From the cell containing the given text, extract its center point as [X, Y] coordinate. 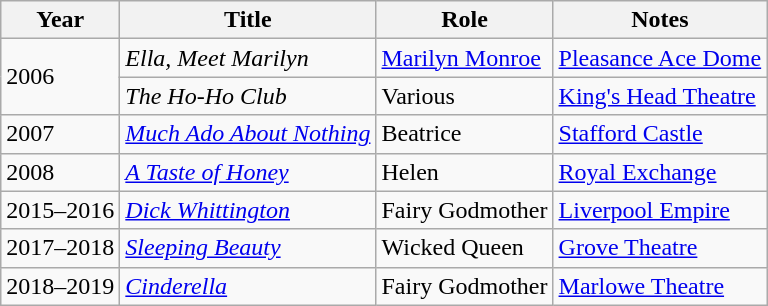
Role [464, 20]
Sleeping Beauty [248, 248]
Grove Theatre [660, 248]
2017–2018 [60, 248]
2018–2019 [60, 286]
2006 [60, 77]
Notes [660, 20]
Cinderella [248, 286]
King's Head Theatre [660, 96]
2007 [60, 134]
Helen [464, 172]
Wicked Queen [464, 248]
Marlowe Theatre [660, 286]
A Taste of Honey [248, 172]
2015–2016 [60, 210]
2008 [60, 172]
Liverpool Empire [660, 210]
Marilyn Monroe [464, 58]
The Ho-Ho Club [248, 96]
Royal Exchange [660, 172]
Title [248, 20]
Dick Whittington [248, 210]
Beatrice [464, 134]
Pleasance Ace Dome [660, 58]
Various [464, 96]
Stafford Castle [660, 134]
Much Ado About Nothing [248, 134]
Ella, Meet Marilyn [248, 58]
Year [60, 20]
